Return [X, Y] of the center of cell containing provided text 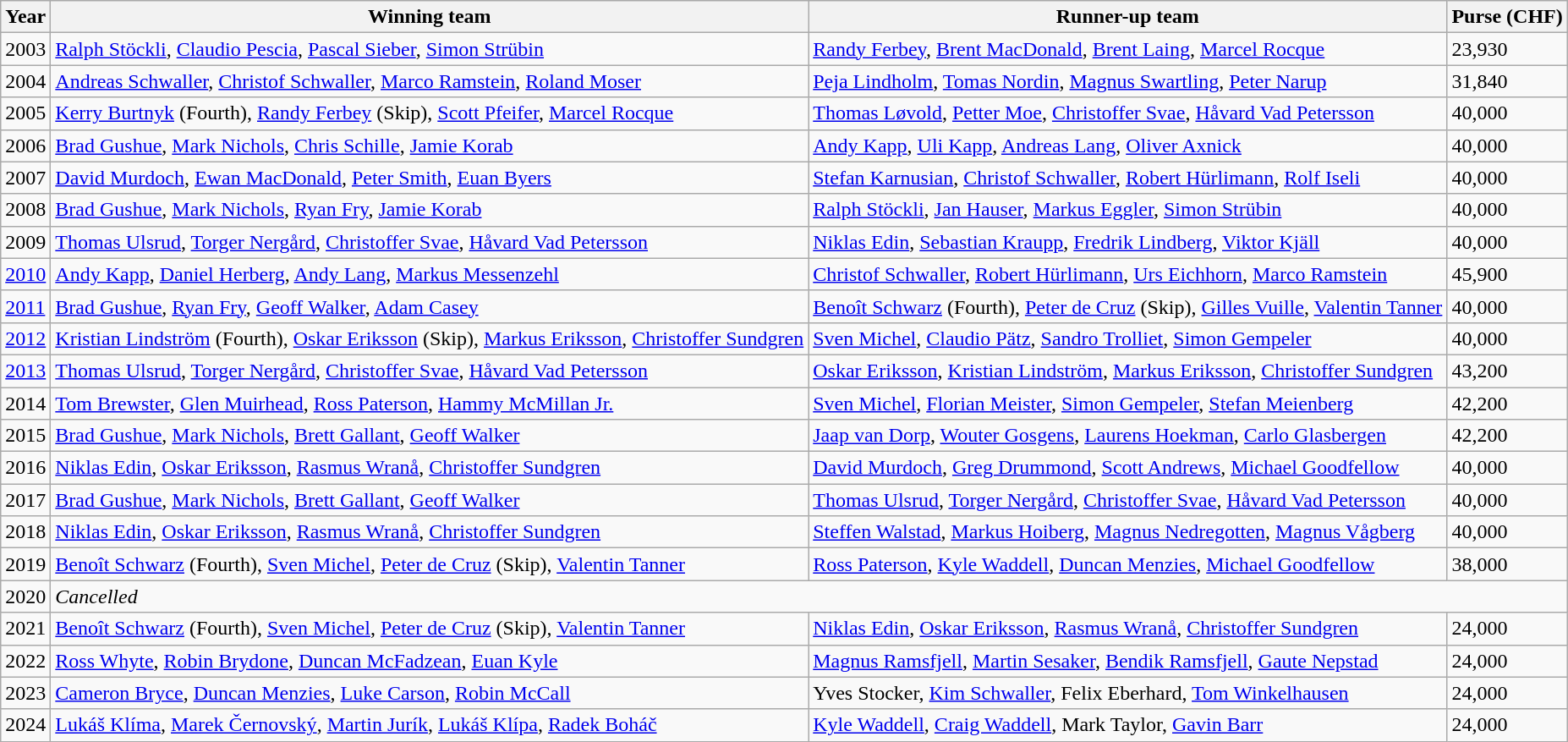
2007 [25, 178]
2013 [25, 371]
2008 [25, 210]
Ross Paterson, Kyle Waddell, Duncan Menzies, Michael Goodfellow [1128, 564]
Sven Michel, Claudio Pätz, Sandro Trolliet, Simon Gempeler [1128, 338]
2021 [25, 629]
Benoît Schwarz (Fourth), Peter de Cruz (Skip), Gilles Vuille, Valentin Tanner [1128, 306]
Cancelled [809, 596]
2005 [25, 113]
Purse (CHF) [1507, 17]
Sven Michel, Florian Meister, Simon Gempeler, Stefan Meienberg [1128, 404]
2004 [25, 81]
Year [25, 17]
Winning team [430, 17]
2023 [25, 693]
David Murdoch, Ewan MacDonald, Peter Smith, Euan Byers [430, 178]
Oskar Eriksson, Kristian Lindström, Markus Eriksson, Christoffer Sundgren [1128, 371]
Steffen Walstad, Markus Hoiberg, Magnus Nedregotten, Magnus Vågberg [1128, 532]
Jaap van Dorp, Wouter Gosgens, Laurens Hoekman, Carlo Glasbergen [1128, 436]
Thomas Løvold, Petter Moe, Christoffer Svae, Håvard Vad Petersson [1128, 113]
Brad Gushue, Mark Nichols, Ryan Fry, Jamie Korab [430, 210]
Andreas Schwaller, Christof Schwaller, Marco Ramstein, Roland Moser [430, 81]
Niklas Edin, Sebastian Kraupp, Fredrik Lindberg, Viktor Kjäll [1128, 242]
2019 [25, 564]
Christof Schwaller, Robert Hürlimann, Urs Eichhorn, Marco Ramstein [1128, 274]
31,840 [1507, 81]
Brad Gushue, Mark Nichols, Chris Schille, Jamie Korab [430, 146]
Kristian Lindström (Fourth), Oskar Eriksson (Skip), Markus Eriksson, Christoffer Sundgren [430, 338]
45,900 [1507, 274]
2015 [25, 436]
2017 [25, 500]
Andy Kapp, Daniel Herberg, Andy Lang, Markus Messenzehl [430, 274]
Kerry Burtnyk (Fourth), Randy Ferbey (Skip), Scott Pfeifer, Marcel Rocque [430, 113]
Magnus Ramsfjell, Martin Sesaker, Bendik Ramsfjell, Gaute Nepstad [1128, 661]
23,930 [1507, 49]
2016 [25, 468]
Randy Ferbey, Brent MacDonald, Brent Laing, Marcel Rocque [1128, 49]
Yves Stocker, Kim Schwaller, Felix Eberhard, Tom Winkelhausen [1128, 693]
Stefan Karnusian, Christof Schwaller, Robert Hürlimann, Rolf Iseli [1128, 178]
2024 [25, 725]
Lukáš Klíma, Marek Černovský, Martin Jurík, Lukáš Klípa, Radek Boháč [430, 725]
2003 [25, 49]
Ralph Stöckli, Claudio Pescia, Pascal Sieber, Simon Strübin [430, 49]
2009 [25, 242]
Kyle Waddell, Craig Waddell, Mark Taylor, Gavin Barr [1128, 725]
38,000 [1507, 564]
Andy Kapp, Uli Kapp, Andreas Lang, Oliver Axnick [1128, 146]
David Murdoch, Greg Drummond, Scott Andrews, Michael Goodfellow [1128, 468]
2010 [25, 274]
Peja Lindholm, Tomas Nordin, Magnus Swartling, Peter Narup [1128, 81]
43,200 [1507, 371]
2014 [25, 404]
Tom Brewster, Glen Muirhead, Ross Paterson, Hammy McMillan Jr. [430, 404]
Ralph Stöckli, Jan Hauser, Markus Eggler, Simon Strübin [1128, 210]
2022 [25, 661]
Runner-up team [1128, 17]
2012 [25, 338]
Brad Gushue, Ryan Fry, Geoff Walker, Adam Casey [430, 306]
2020 [25, 596]
2018 [25, 532]
2006 [25, 146]
Cameron Bryce, Duncan Menzies, Luke Carson, Robin McCall [430, 693]
Ross Whyte, Robin Brydone, Duncan McFadzean, Euan Kyle [430, 661]
2011 [25, 306]
